Scan for the cell matching the given text and deliver its (x, y) coordinate at center. 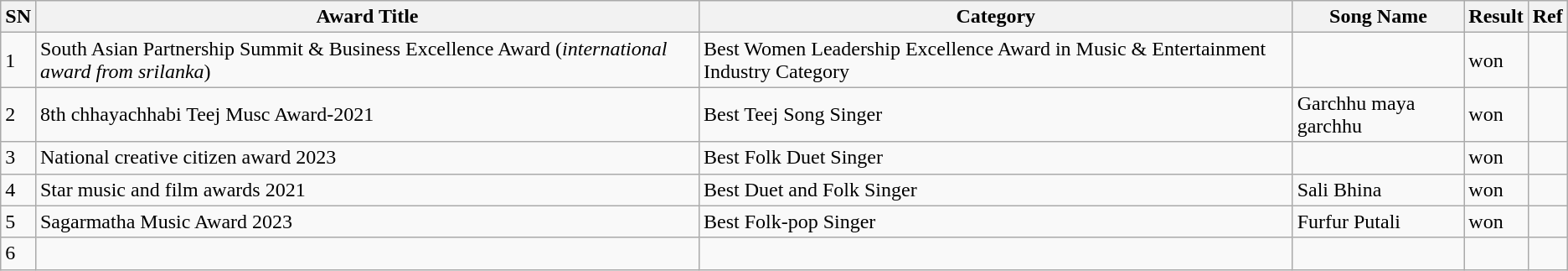
Furfur Putali (1379, 221)
Sagarmatha Music Award 2023 (367, 221)
Best Duet and Folk Singer (995, 190)
Garchhu maya garchhu (1379, 114)
SN (18, 17)
Best Folk-pop Singer (995, 221)
2 (18, 114)
5 (18, 221)
Result (1496, 17)
4 (18, 190)
6 (18, 253)
National creative citizen award 2023 (367, 158)
Ref (1548, 17)
Best Teej Song Singer (995, 114)
Category (995, 17)
3 (18, 158)
Sali Bhina (1379, 190)
Best Women Leadership Excellence Award in Music & Entertainment Industry Category (995, 60)
1 (18, 60)
Award Title (367, 17)
Best Folk Duet Singer (995, 158)
Song Name (1379, 17)
South Asian Partnership Summit & Business Excellence Award (international award from srilanka) (367, 60)
8th chhayachhabi Teej Musc Award-2021 (367, 114)
Star music and film awards 2021 (367, 190)
